For the text-containing cell, return its midpoint in [X, Y] coordinate format. 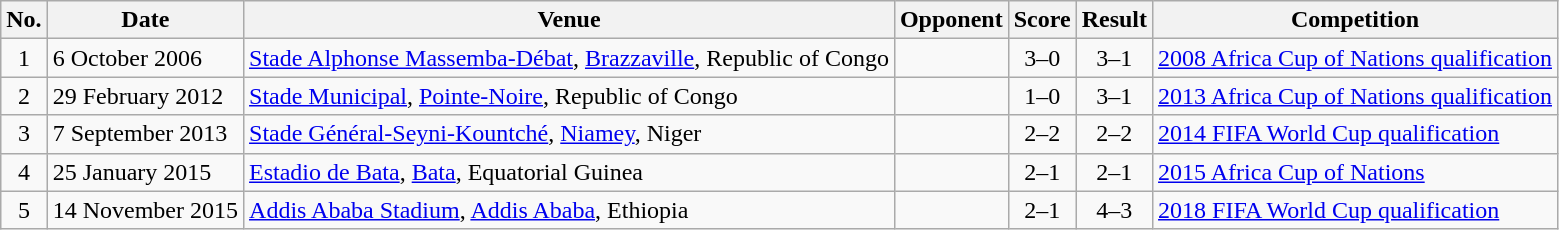
2014 FIFA World Cup qualification [1356, 134]
4–3 [1114, 210]
2008 Africa Cup of Nations qualification [1356, 58]
25 January 2015 [145, 172]
3 [24, 134]
29 February 2012 [145, 96]
2 [24, 96]
Venue [570, 20]
2013 Africa Cup of Nations qualification [1356, 96]
Estadio de Bata, Bata, Equatorial Guinea [570, 172]
Opponent [951, 20]
4 [24, 172]
1 [24, 58]
3–0 [1042, 58]
Stade Général-Seyni-Kountché, Niamey, Niger [570, 134]
2015 Africa Cup of Nations [1356, 172]
5 [24, 210]
6 October 2006 [145, 58]
2018 FIFA World Cup qualification [1356, 210]
Date [145, 20]
1–0 [1042, 96]
Stade Alphonse Massemba-Débat, Brazzaville, Republic of Congo [570, 58]
No. [24, 20]
14 November 2015 [145, 210]
Stade Municipal, Pointe-Noire, Republic of Congo [570, 96]
Addis Ababa Stadium, Addis Ababa, Ethiopia [570, 210]
7 September 2013 [145, 134]
Competition [1356, 20]
Score [1042, 20]
Result [1114, 20]
